Identify which cell holds the provided text, then report its [x, y] central coordinate. 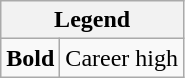
Career high [122, 58]
Bold [30, 58]
Legend [92, 20]
